Search for the cell housing the specified text and yield its [X, Y] center coordinate. 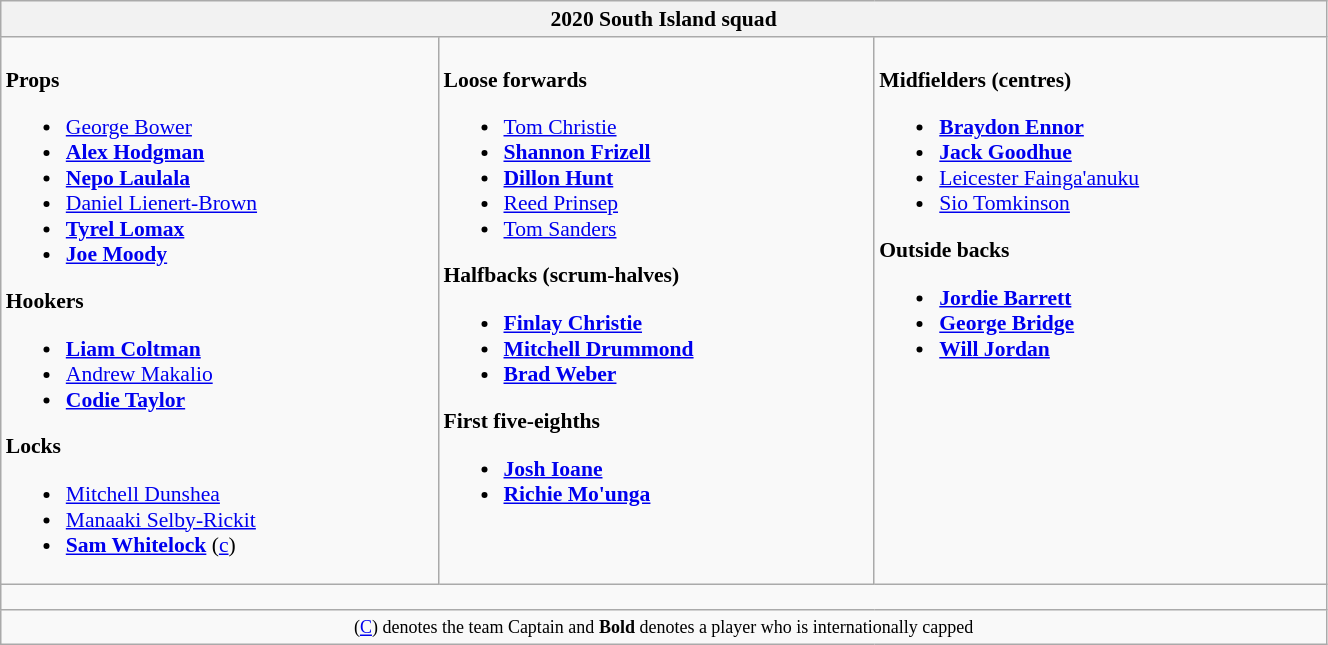
2020 South Island squad [664, 19]
Midfielders (centres) Braydon Ennor Jack Goodhue Leicester Fainga'anuku Sio TomkinsonOutside backs Jordie Barrett George Bridge Will Jordan [1100, 311]
